Return the [x, y] coordinate for the center point of the cell that contains the specified text.  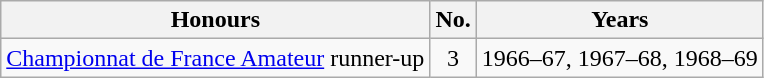
Championnat de France Amateur runner-up [216, 58]
Honours [216, 20]
3 [453, 58]
Years [620, 20]
No. [453, 20]
1966–67, 1967–68, 1968–69 [620, 58]
